Find where the given text appears and provide that cell's center as [x, y] coordinate. 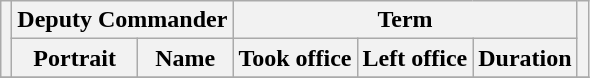
Deputy Commander [122, 20]
Took office [295, 58]
Portrait [75, 58]
Duration [525, 58]
Left office [415, 58]
Name [186, 58]
Term [405, 20]
